Output the [x, y] coordinate of the center of the cell containing the given text.  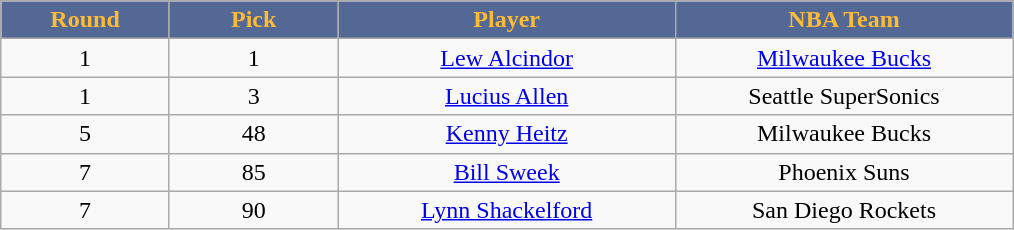
5 [86, 134]
Bill Sweek [506, 172]
San Diego Rockets [844, 210]
Kenny Heitz [506, 134]
NBA Team [844, 20]
Lucius Allen [506, 96]
Phoenix Suns [844, 172]
3 [254, 96]
48 [254, 134]
Pick [254, 20]
Round [86, 20]
Seattle SuperSonics [844, 96]
Lynn Shackelford [506, 210]
90 [254, 210]
Lew Alcindor [506, 58]
85 [254, 172]
Player [506, 20]
